Determine the (x, y) coordinate at the center of the cell enclosing the given text.  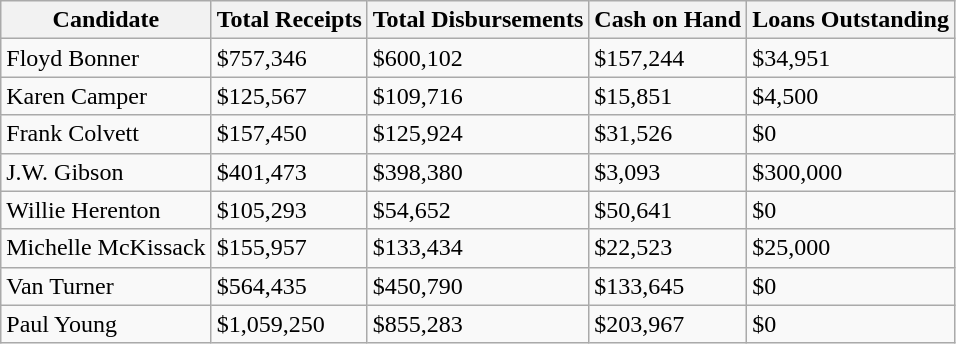
$34,951 (851, 58)
Paul Young (106, 324)
$31,526 (668, 134)
Candidate (106, 20)
$125,924 (478, 134)
Total Receipts (289, 20)
$450,790 (478, 286)
$125,567 (289, 96)
Michelle McKissack (106, 248)
Floyd Bonner (106, 58)
$25,000 (851, 248)
Karen Camper (106, 96)
$1,059,250 (289, 324)
J.W. Gibson (106, 172)
$600,102 (478, 58)
$855,283 (478, 324)
Cash on Hand (668, 20)
$157,450 (289, 134)
$155,957 (289, 248)
Van Turner (106, 286)
Willie Herenton (106, 210)
$105,293 (289, 210)
Loans Outstanding (851, 20)
$3,093 (668, 172)
$398,380 (478, 172)
$757,346 (289, 58)
$133,434 (478, 248)
$4,500 (851, 96)
$564,435 (289, 286)
$50,641 (668, 210)
$22,523 (668, 248)
$157,244 (668, 58)
$401,473 (289, 172)
$203,967 (668, 324)
$300,000 (851, 172)
$15,851 (668, 96)
$109,716 (478, 96)
Frank Colvett (106, 134)
$54,652 (478, 210)
$133,645 (668, 286)
Total Disbursements (478, 20)
